Pinpoint the cell where the given text exists, returning its (x, y) midpoint coordinate. 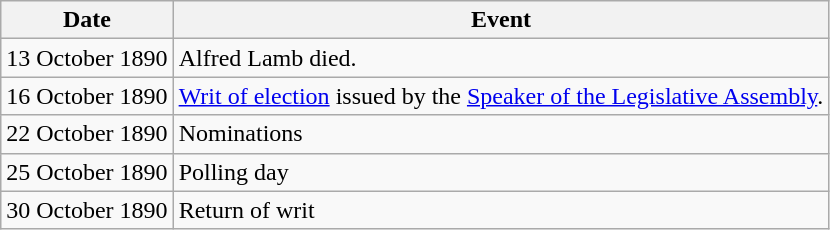
16 October 1890 (87, 96)
Return of writ (501, 210)
Date (87, 20)
Event (501, 20)
Writ of election issued by the Speaker of the Legislative Assembly. (501, 96)
Nominations (501, 134)
Alfred Lamb died. (501, 58)
30 October 1890 (87, 210)
13 October 1890 (87, 58)
25 October 1890 (87, 172)
Polling day (501, 172)
22 October 1890 (87, 134)
